Extract the (x, y) coordinate from the center of the cell holding the provided text.  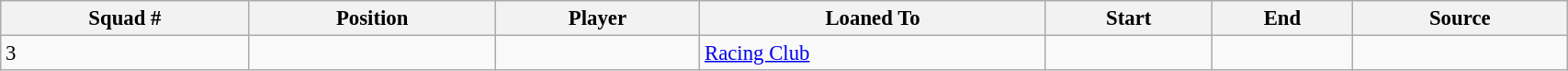
Position (372, 18)
Squad # (125, 18)
Source (1461, 18)
End (1282, 18)
Loaned To (873, 18)
3 (125, 53)
Start (1128, 18)
Player (597, 18)
Racing Club (873, 53)
